Output the (x, y) coordinate of the center of the cell containing the given text.  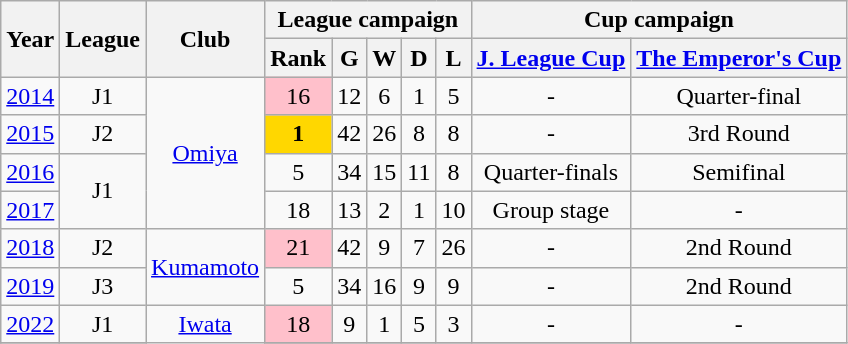
Year (30, 39)
2018 (30, 248)
3rd Round (739, 134)
3 (454, 324)
L (454, 58)
7 (419, 248)
11 (419, 172)
J3 (103, 286)
W (384, 58)
The Emperor's Cup (739, 58)
League campaign (368, 20)
Kumamoto (206, 267)
League (103, 39)
13 (350, 210)
21 (298, 248)
Semifinal (739, 172)
12 (350, 96)
G (350, 58)
2016 (30, 172)
2015 (30, 134)
6 (384, 96)
10 (454, 210)
Cup campaign (659, 20)
2022 (30, 324)
Rank (298, 58)
15 (384, 172)
D (419, 58)
Quarter-finals (551, 172)
Iwata (206, 324)
2 (384, 210)
2017 (30, 210)
J. League Cup (551, 58)
Group stage (551, 210)
2014 (30, 96)
2019 (30, 286)
Omiya (206, 153)
Quarter-final (739, 96)
Club (206, 39)
